Return the (X, Y) coordinate for the center point of the cell that contains the specified text.  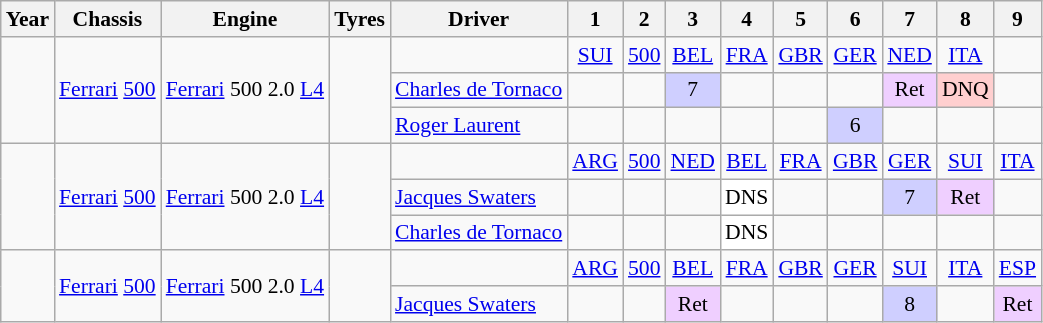
9 (1018, 19)
1 (595, 19)
Year (28, 19)
3 (693, 19)
DNQ (966, 90)
ESP (1018, 269)
4 (746, 19)
Roger Laurent (478, 126)
Driver (478, 19)
2 (644, 19)
Engine (245, 19)
Chassis (108, 19)
Tyres (360, 19)
5 (800, 19)
